Search for the cell housing the specified text and yield its [x, y] center coordinate. 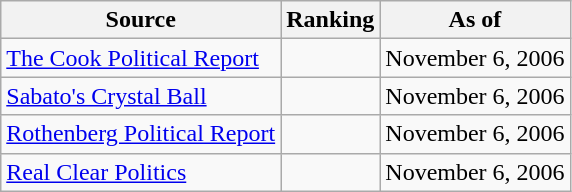
Ranking [330, 20]
Rothenberg Political Report [141, 134]
Sabato's Crystal Ball [141, 96]
The Cook Political Report [141, 58]
As of [475, 20]
Real Clear Politics [141, 172]
Source [141, 20]
